Pinpoint the cell where the given text exists, returning its [X, Y] midpoint coordinate. 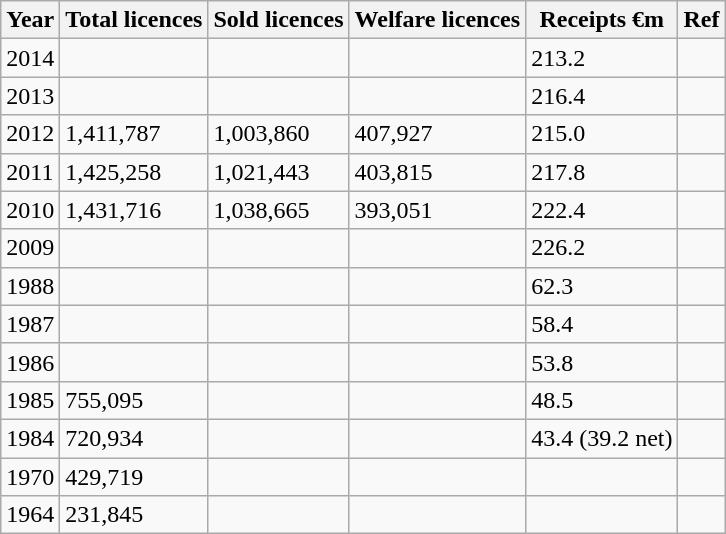
407,927 [438, 134]
429,719 [134, 477]
43.4 (39.2 net) [602, 438]
1,021,443 [278, 172]
226.2 [602, 248]
53.8 [602, 362]
403,815 [438, 172]
393,051 [438, 210]
1987 [30, 324]
720,934 [134, 438]
Sold licences [278, 20]
213.2 [602, 58]
2014 [30, 58]
Total licences [134, 20]
1984 [30, 438]
222.4 [602, 210]
1970 [30, 477]
Welfare licences [438, 20]
2011 [30, 172]
2012 [30, 134]
2009 [30, 248]
58.4 [602, 324]
62.3 [602, 286]
Receipts €m [602, 20]
1985 [30, 400]
1,431,716 [134, 210]
1,425,258 [134, 172]
231,845 [134, 515]
Year [30, 20]
2013 [30, 96]
1,038,665 [278, 210]
1,003,860 [278, 134]
Ref [702, 20]
216.4 [602, 96]
215.0 [602, 134]
48.5 [602, 400]
1,411,787 [134, 134]
1988 [30, 286]
217.8 [602, 172]
1986 [30, 362]
1964 [30, 515]
2010 [30, 210]
755,095 [134, 400]
